From the cell containing the given text, extract its center point as (x, y) coordinate. 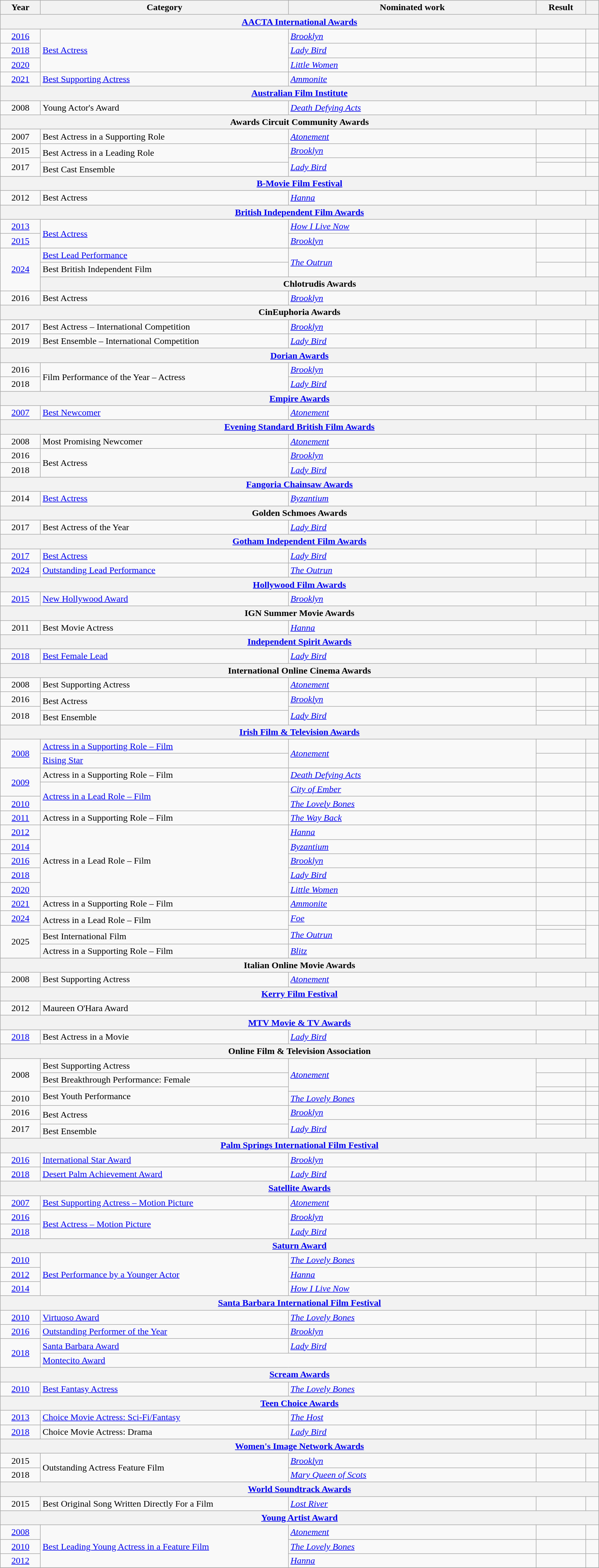
Irish Film & Television Awards (299, 732)
Best Youth Performance (165, 1097)
2019 (20, 341)
Mary Queen of Scots (412, 1475)
Best Breakthrough Performance: Female (165, 1080)
Best Cast Ensemble (165, 169)
International Online Cinema Awards (299, 671)
Fangoria Chainsaw Awards (299, 484)
Year (20, 8)
Best Original Song Written Directly For a Film (165, 1503)
Best Fantasy Actress (165, 1389)
Hollywood Film Awards (299, 584)
B-Movie Film Festival (299, 184)
Best Actress in a Movie (165, 1037)
Desert Palm Achievement Award (165, 1174)
Independent Spirit Awards (299, 642)
Best Lead Performance (165, 255)
Best Movie Actress (165, 627)
Gotham Independent Film Awards (299, 541)
Empire Awards (299, 398)
Saturn Award (299, 1246)
Montecito Award (288, 1360)
Best Performance by a Younger Actor (165, 1274)
Choice Movie Actress: Drama (165, 1432)
Category (165, 8)
Best International Film (165, 937)
Film Performance of the Year – Actress (165, 377)
2009 (20, 782)
Awards Circuit Community Awards (299, 122)
Best Actress in a Supporting Role (165, 136)
Chlotrudis Awards (320, 284)
Most Promising Newcomer (165, 441)
City of Ember (412, 789)
Best Supporting Actress – Motion Picture (165, 1203)
Satellite Awards (299, 1188)
Best Actress in a Leading Role (165, 153)
Nominated work (412, 8)
The Way Back (412, 818)
Evening Standard British Film Awards (299, 427)
Best Ensemble – International Competition (165, 341)
Choice Movie Actress: Sci-Fi/Fantasy (165, 1417)
Virtuoso Award (165, 1317)
Best Actress – International Competition (165, 327)
Result (561, 8)
Kerry Film Festival (299, 994)
Golden Schmoes Awards (299, 513)
2025 (20, 941)
Lost River (412, 1503)
International Star Award (165, 1160)
Australian Film Institute (299, 93)
MTV Movie & TV Awards (299, 1022)
World Soundtrack Awards (299, 1489)
British Independent Film Awards (299, 212)
Santa Barbara Award (165, 1346)
The Host (412, 1417)
Foe (412, 918)
Italian Online Movie Awards (299, 965)
Rising Star (165, 760)
Palm Springs International Film Festival (299, 1145)
Best Actress – Motion Picture (165, 1224)
Women's Image Network Awards (299, 1446)
Outstanding Lead Performance (165, 570)
Best Actress of the Year (165, 527)
CinEuphoria Awards (299, 312)
Best British Independent Film (165, 269)
Dorian Awards (299, 355)
Teen Choice Awards (299, 1403)
Outstanding Performer of the Year (165, 1332)
Santa Barbara International Film Festival (299, 1303)
Maureen O'Hara Award (288, 1008)
Blitz (412, 951)
Best Newcomer (165, 413)
AACTA International Awards (299, 22)
IGN Summer Movie Awards (299, 613)
Outstanding Actress Feature Film (165, 1468)
Young Actor's Award (165, 108)
Best Leading Young Actress in a Feature Film (165, 1547)
Online Film & Television Association (299, 1051)
New Hollywood Award (165, 599)
Best Female Lead (165, 656)
Scream Awards (299, 1375)
Young Artist Award (299, 1518)
